Locate the cell with the specified text and output its [x, y] center coordinate. 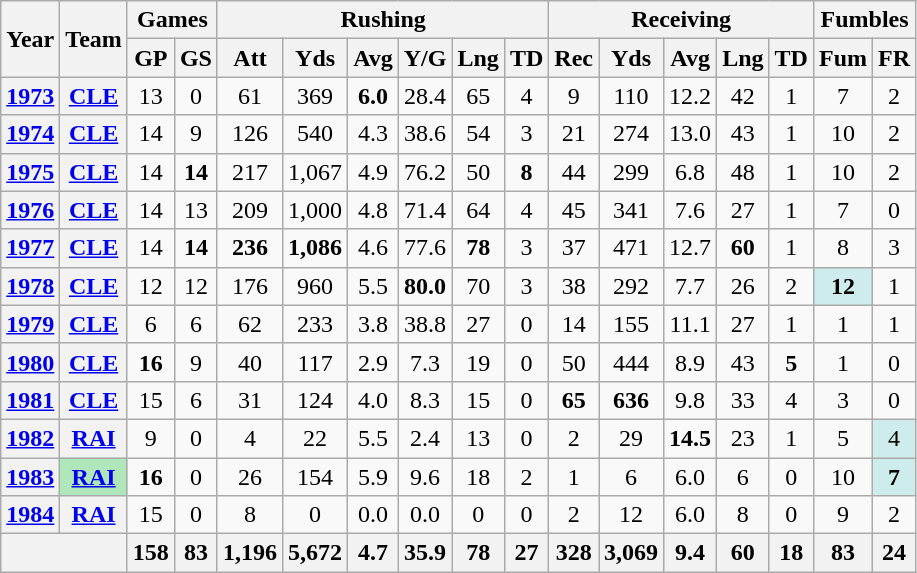
636 [632, 400]
3,069 [632, 553]
1976 [30, 210]
8.3 [425, 400]
76.2 [425, 172]
4.3 [374, 134]
1982 [30, 438]
236 [250, 248]
Fumbles [864, 20]
117 [316, 362]
GS [196, 58]
7.6 [690, 210]
4.8 [374, 210]
4.0 [374, 400]
28.4 [425, 96]
19 [478, 362]
Att [250, 58]
37 [574, 248]
Rushing [382, 20]
61 [250, 96]
209 [250, 210]
2.9 [374, 362]
Receiving [682, 20]
22 [316, 438]
1,067 [316, 172]
44 [574, 172]
77.6 [425, 248]
126 [250, 134]
Games [172, 20]
21 [574, 134]
1974 [30, 134]
1980 [30, 362]
29 [632, 438]
124 [316, 400]
217 [250, 172]
38 [574, 286]
154 [316, 477]
960 [316, 286]
471 [632, 248]
9.6 [425, 477]
1,196 [250, 553]
1975 [30, 172]
110 [632, 96]
9.8 [690, 400]
7.7 [690, 286]
341 [632, 210]
GP [150, 58]
4.7 [374, 553]
1978 [30, 286]
38.6 [425, 134]
5.9 [374, 477]
12.7 [690, 248]
Y/G [425, 58]
Rec [574, 58]
233 [316, 324]
12.2 [690, 96]
155 [632, 324]
1,000 [316, 210]
1983 [30, 477]
1981 [30, 400]
42 [743, 96]
80.0 [425, 286]
5,672 [316, 553]
1984 [30, 515]
FR [894, 58]
70 [478, 286]
Fum [842, 58]
1977 [30, 248]
9.4 [690, 553]
1,086 [316, 248]
274 [632, 134]
4.6 [374, 248]
33 [743, 400]
444 [632, 362]
40 [250, 362]
8.9 [690, 362]
1979 [30, 324]
23 [743, 438]
14.5 [690, 438]
540 [316, 134]
292 [632, 286]
328 [574, 553]
64 [478, 210]
24 [894, 553]
54 [478, 134]
369 [316, 96]
3.8 [374, 324]
158 [150, 553]
1973 [30, 96]
48 [743, 172]
45 [574, 210]
31 [250, 400]
299 [632, 172]
176 [250, 286]
35.9 [425, 553]
38.8 [425, 324]
Team [94, 39]
71.4 [425, 210]
2.4 [425, 438]
13.0 [690, 134]
7.3 [425, 362]
11.1 [690, 324]
Year [30, 39]
4.9 [374, 172]
6.8 [690, 172]
62 [250, 324]
